Capture the cell that displays the provided text and extract its [X, Y] central coordinate. 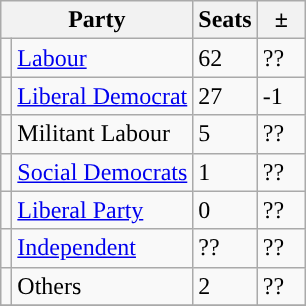
± [281, 20]
Others [102, 286]
Seats [225, 20]
Liberal Party [102, 210]
Labour [102, 58]
62 [225, 58]
0 [225, 210]
5 [225, 134]
Social Democrats [102, 172]
-1 [281, 96]
27 [225, 96]
Liberal Democrat [102, 96]
1 [225, 172]
Militant Labour [102, 134]
Independent [102, 248]
2 [225, 286]
Party [97, 20]
